Search for the cell housing the specified text and yield its (X, Y) center coordinate. 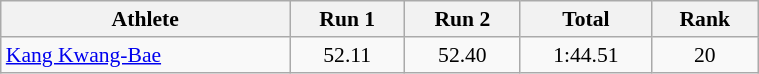
Run 1 (348, 19)
Kang Kwang-Bae (146, 55)
20 (705, 55)
52.11 (348, 55)
Run 2 (462, 19)
1:44.51 (586, 55)
Athlete (146, 19)
Rank (705, 19)
Total (586, 19)
52.40 (462, 55)
